Return (x, y) of the center of cell containing provided text 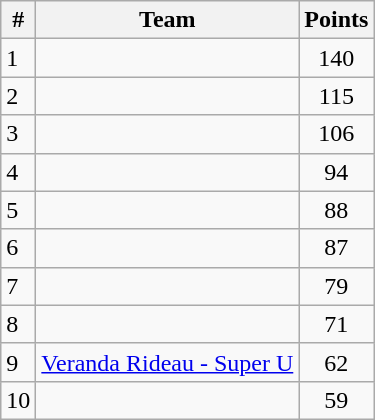
115 (336, 96)
106 (336, 134)
3 (18, 134)
9 (18, 362)
# (18, 20)
88 (336, 210)
2 (18, 96)
94 (336, 172)
6 (18, 248)
87 (336, 248)
8 (18, 324)
62 (336, 362)
Points (336, 20)
71 (336, 324)
7 (18, 286)
4 (18, 172)
5 (18, 210)
140 (336, 58)
79 (336, 286)
10 (18, 400)
1 (18, 58)
59 (336, 400)
Team (168, 20)
Veranda Rideau - Super U (168, 362)
